Scan for the cell matching the given text and deliver its (x, y) coordinate at center. 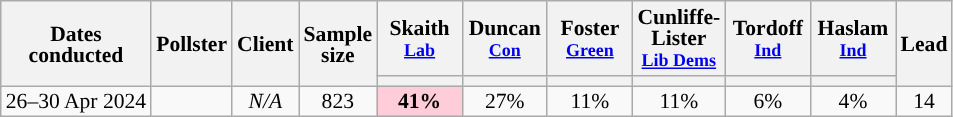
6% (768, 102)
4% (852, 102)
27% (504, 102)
DuncanCon (504, 38)
Lead (924, 44)
SkaithLab (420, 38)
41% (420, 102)
14 (924, 102)
823 (338, 102)
Samplesize (338, 44)
26–30 Apr 2024 (76, 102)
FosterGreen (590, 38)
N/A (265, 102)
HaslamInd (852, 38)
Datesconducted (76, 44)
Client (265, 44)
TordoffInd (768, 38)
Cunliffe-ListerLib Dems (678, 38)
Pollster (192, 44)
